Extract the (x, y) coordinate from the center of the cell holding the provided text.  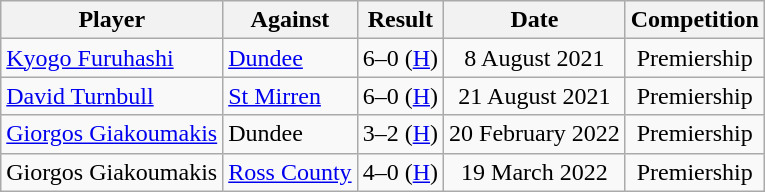
8 August 2021 (535, 58)
Date (535, 20)
Against (290, 20)
David Turnbull (112, 96)
Player (112, 20)
Result (400, 20)
21 August 2021 (535, 96)
Kyogo Furuhashi (112, 58)
19 March 2022 (535, 172)
Ross County (290, 172)
4–0 (H) (400, 172)
St Mirren (290, 96)
20 February 2022 (535, 134)
Competition (694, 20)
3–2 (H) (400, 134)
